From the cell containing the given text, extract its center point as (X, Y) coordinate. 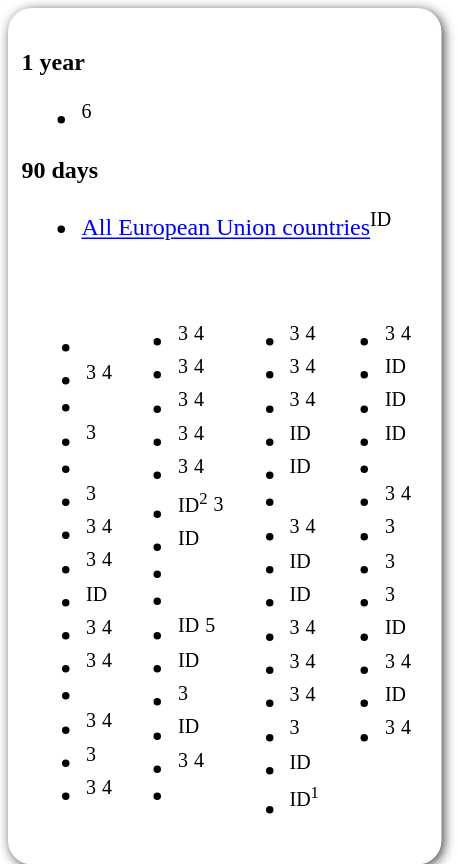
3 4IDIDID3 4333ID3 4ID3 4 (368, 558)
3 43 43 43 43 4ID2 3IDID 5ID3ID3 4 (171, 558)
3 43 43 4IDID3 4IDID3 43 43 43IDID1 (274, 558)
3 4333 43 4ID3 43 43 433 4 (68, 558)
